For the text-containing cell, return its midpoint in [X, Y] coordinate format. 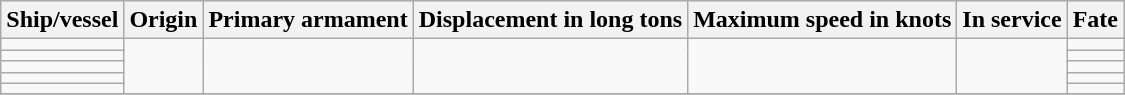
In service [1012, 20]
Fate [1095, 20]
Maximum speed in knots [822, 20]
Displacement in long tons [550, 20]
Origin [164, 20]
Primary armament [308, 20]
Ship/vessel [62, 20]
